Identify which cell holds the provided text, then report its (X, Y) central coordinate. 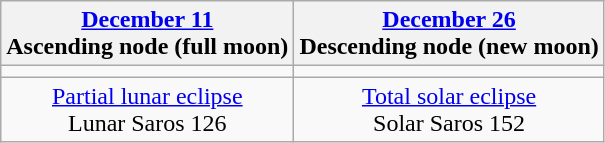
December 11Ascending node (full moon) (148, 34)
Total solar eclipseSolar Saros 152 (449, 110)
December 26Descending node (new moon) (449, 34)
Partial lunar eclipseLunar Saros 126 (148, 110)
